Pinpoint the cell where the given text exists, returning its [X, Y] midpoint coordinate. 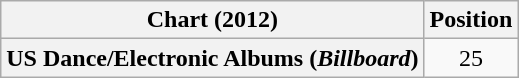
25 [471, 58]
US Dance/Electronic Albums (Billboard) [212, 58]
Position [471, 20]
Chart (2012) [212, 20]
